Return the (X, Y) coordinate for the center point of the cell that contains the specified text.  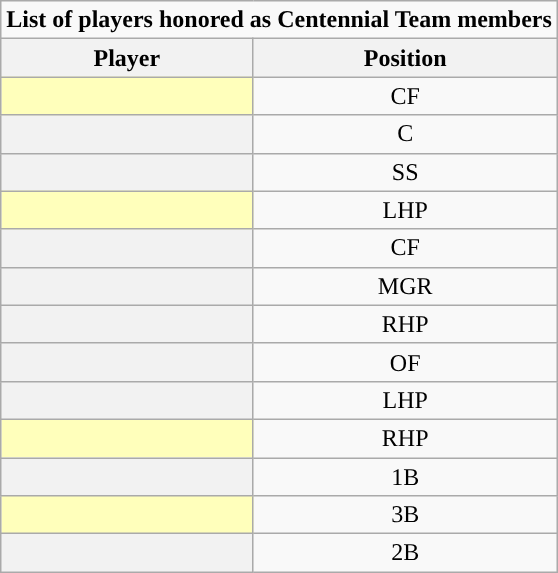
1B (405, 477)
C (405, 134)
SS (405, 172)
2B (405, 553)
MGR (405, 286)
OF (405, 362)
Player (127, 58)
List of players honored as Centennial Team members (280, 20)
3B (405, 515)
Position (405, 58)
